Provide the [x, y] coordinate of the cell's center where the given text is located.  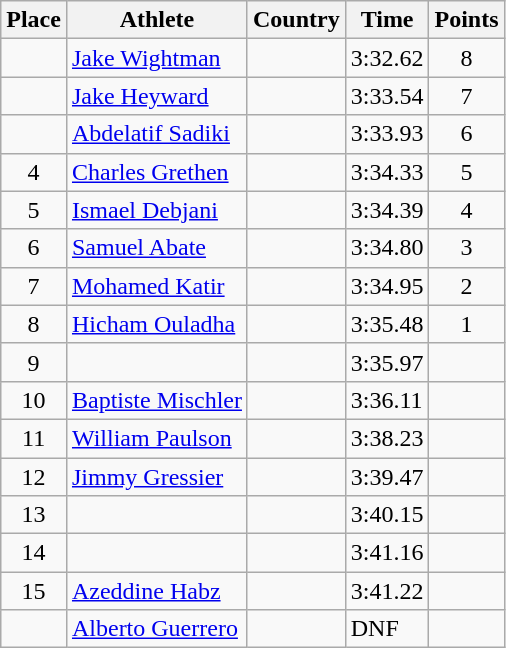
1 [466, 324]
3:32.62 [387, 58]
15 [34, 591]
Azeddine Habz [156, 591]
3:40.15 [387, 515]
Jimmy Gressier [156, 477]
DNF [387, 629]
Baptiste Mischler [156, 400]
Hicham Ouladha [156, 324]
Charles Grethen [156, 172]
13 [34, 515]
Ismael Debjani [156, 210]
3:38.23 [387, 438]
10 [34, 400]
3:35.97 [387, 362]
9 [34, 362]
Points [466, 20]
3:35.48 [387, 324]
3:34.95 [387, 286]
Jake Heyward [156, 96]
Mohamed Katir [156, 286]
12 [34, 477]
Jake Wightman [156, 58]
Abdelatif Sadiki [156, 134]
Time [387, 20]
William Paulson [156, 438]
3:34.39 [387, 210]
3:41.22 [387, 591]
Samuel Abate [156, 248]
3 [466, 248]
Place [34, 20]
14 [34, 553]
Athlete [156, 20]
3:41.16 [387, 553]
3:36.11 [387, 400]
3:34.33 [387, 172]
Country [296, 20]
Alberto Guerrero [156, 629]
2 [466, 286]
3:39.47 [387, 477]
11 [34, 438]
3:34.80 [387, 248]
3:33.93 [387, 134]
3:33.54 [387, 96]
